For the text-containing cell, return its midpoint in (X, Y) coordinate format. 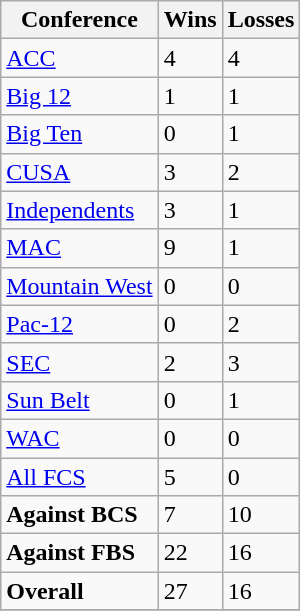
Mountain West (80, 286)
9 (190, 248)
Pac-12 (80, 324)
Conference (80, 20)
Big Ten (80, 134)
Against FBS (80, 553)
27 (190, 591)
MAC (80, 248)
WAC (80, 438)
SEC (80, 362)
CUSA (80, 172)
ACC (80, 58)
10 (261, 515)
Overall (80, 591)
Wins (190, 20)
22 (190, 553)
Against BCS (80, 515)
Big 12 (80, 96)
Sun Belt (80, 400)
7 (190, 515)
5 (190, 477)
Independents (80, 210)
Losses (261, 20)
All FCS (80, 477)
